Provide the [X, Y] coordinate of the cell's center where the given text is located.  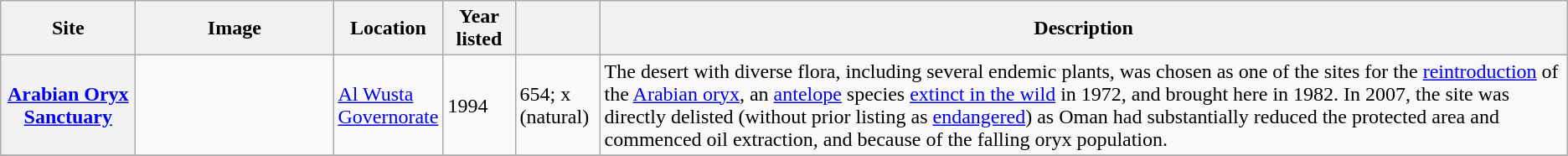
1994 [479, 106]
Al Wusta Governorate [389, 106]
Location [389, 29]
Site [69, 29]
Description [1084, 29]
Year listed [479, 29]
Arabian Oryx Sanctuary [69, 106]
654; x (natural) [558, 106]
Image [235, 29]
